Return (x, y) of the center of cell containing provided text 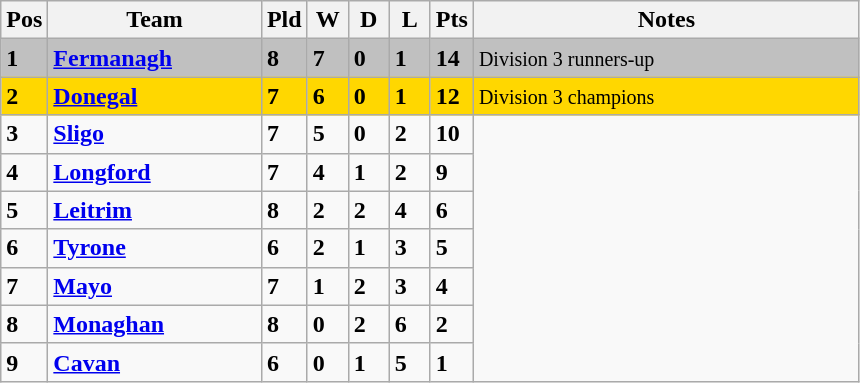
Pld (284, 20)
Monaghan (155, 324)
Donegal (155, 96)
Division 3 runners-up (666, 58)
Tyrone (155, 248)
L (410, 20)
Mayo (155, 286)
Longford (155, 172)
Notes (666, 20)
Cavan (155, 362)
D (368, 20)
Sligo (155, 134)
W (328, 20)
10 (452, 134)
Fermanagh (155, 58)
Team (155, 20)
Pos (24, 20)
Division 3 champions (666, 96)
14 (452, 58)
Pts (452, 20)
12 (452, 96)
Leitrim (155, 210)
